From the cell containing the given text, extract its center point as [X, Y] coordinate. 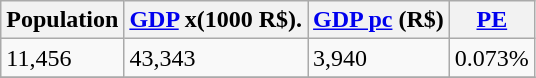
43,343 [216, 58]
Population [62, 20]
PE [492, 20]
11,456 [62, 58]
0.073% [492, 58]
3,940 [379, 58]
GDP pc (R$) [379, 20]
GDP x(1000 R$). [216, 20]
